Identify which cell holds the provided text, then report its (X, Y) central coordinate. 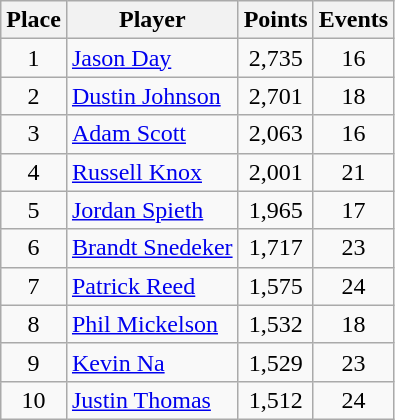
2 (34, 96)
Kevin Na (152, 362)
2,063 (276, 134)
Jason Day (152, 58)
7 (34, 286)
8 (34, 324)
1,532 (276, 324)
1,965 (276, 210)
Points (276, 20)
Phil Mickelson (152, 324)
9 (34, 362)
Russell Knox (152, 172)
4 (34, 172)
21 (353, 172)
Events (353, 20)
Adam Scott (152, 134)
1,717 (276, 248)
3 (34, 134)
1,575 (276, 286)
Justin Thomas (152, 400)
2,735 (276, 58)
Jordan Spieth (152, 210)
10 (34, 400)
Brandt Snedeker (152, 248)
Player (152, 20)
1 (34, 58)
Dustin Johnson (152, 96)
Place (34, 20)
1,512 (276, 400)
Patrick Reed (152, 286)
1,529 (276, 362)
6 (34, 248)
2,701 (276, 96)
5 (34, 210)
2,001 (276, 172)
17 (353, 210)
